Provide the [X, Y] coordinate of the cell's center where the given text is located.  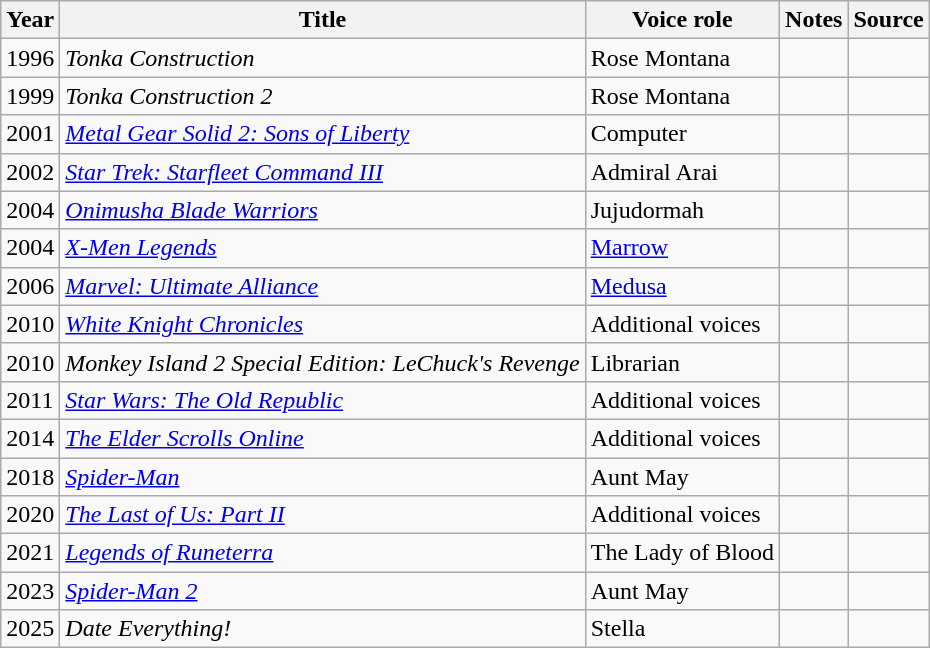
Tonka Construction [322, 58]
Admiral Arai [682, 172]
Metal Gear Solid 2: Sons of Liberty [322, 134]
The Lady of Blood [682, 553]
2018 [30, 477]
Tonka Construction 2 [322, 96]
2014 [30, 438]
Star Wars: The Old Republic [322, 400]
2001 [30, 134]
Star Trek: Starfleet Command III [322, 172]
2006 [30, 286]
Medusa [682, 286]
The Elder Scrolls Online [322, 438]
2020 [30, 515]
Legends of Runeterra [322, 553]
Source [888, 20]
Title [322, 20]
The Last of Us: Part II [322, 515]
Notes [814, 20]
Year [30, 20]
Monkey Island 2 Special Edition: LeChuck's Revenge [322, 362]
Jujudormah [682, 210]
2011 [30, 400]
Marvel: Ultimate Alliance [322, 286]
Librarian [682, 362]
Stella [682, 629]
Spider-Man [322, 477]
Date Everything! [322, 629]
1996 [30, 58]
Marrow [682, 248]
2021 [30, 553]
2025 [30, 629]
Voice role [682, 20]
White Knight Chronicles [322, 324]
1999 [30, 96]
Spider-Man 2 [322, 591]
2002 [30, 172]
2023 [30, 591]
X-Men Legends [322, 248]
Onimusha Blade Warriors [322, 210]
Computer [682, 134]
